Locate the cell with the specified text and output its [x, y] center coordinate. 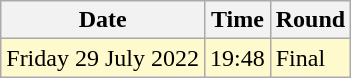
Final [310, 58]
19:48 [237, 58]
Round [310, 20]
Friday 29 July 2022 [103, 58]
Date [103, 20]
Time [237, 20]
